Pinpoint the cell where the given text exists, returning its (x, y) midpoint coordinate. 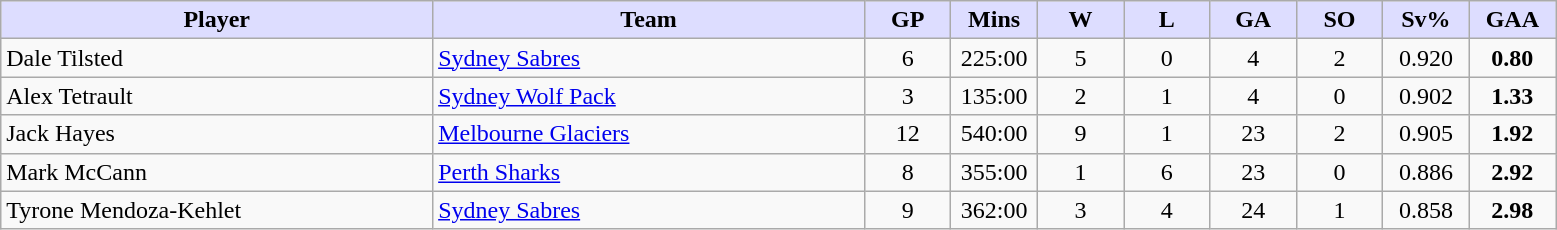
L (1167, 20)
GAA (1512, 20)
Sydney Wolf Pack (649, 96)
Mins (994, 20)
0.886 (1426, 172)
Sv% (1426, 20)
Alex Tetrault (217, 96)
Melbourne Glaciers (649, 134)
W (1080, 20)
1.33 (1512, 96)
24 (1253, 210)
Dale Tilsted (217, 58)
Team (649, 20)
0.905 (1426, 134)
Tyrone Mendoza-Kehlet (217, 210)
0.902 (1426, 96)
Jack Hayes (217, 134)
Perth Sharks (649, 172)
Mark McCann (217, 172)
Player (217, 20)
GA (1253, 20)
135:00 (994, 96)
GP (908, 20)
2.92 (1512, 172)
355:00 (994, 172)
0.920 (1426, 58)
12 (908, 134)
540:00 (994, 134)
1.92 (1512, 134)
8 (908, 172)
0.80 (1512, 58)
5 (1080, 58)
0.858 (1426, 210)
225:00 (994, 58)
2.98 (1512, 210)
362:00 (994, 210)
SO (1339, 20)
